Identify which cell holds the provided text, then report its [X, Y] central coordinate. 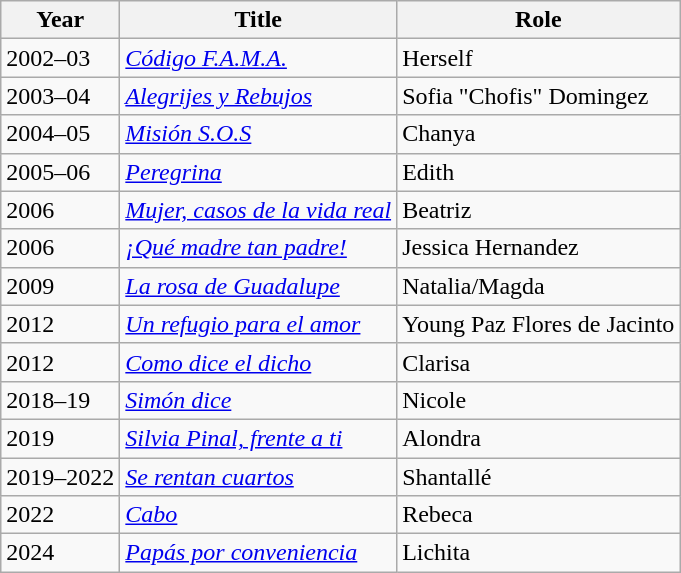
Mujer, casos de la vida real [258, 210]
2019 [60, 438]
Herself [538, 58]
Role [538, 20]
Natalia/Magda [538, 286]
Cabo [258, 515]
Peregrina [258, 172]
Se rentan cuartos [258, 477]
Misión S.O.S [258, 134]
Código F.A.M.A. [258, 58]
Beatriz [538, 210]
Year [60, 20]
Lichita [538, 553]
Alondra [538, 438]
Chanya [538, 134]
2018–19 [60, 400]
Papás por conveniencia [258, 553]
2022 [60, 515]
2009 [60, 286]
Silvia Pinal, frente a ti [258, 438]
La rosa de Guadalupe [258, 286]
Alegrijes y Rebujos [258, 96]
Title [258, 20]
Simón dice [258, 400]
Un refugio para el amor [258, 324]
2004–05 [60, 134]
Young Paz Flores de Jacinto [538, 324]
2002–03 [60, 58]
¡Qué madre tan padre! [258, 248]
2019–2022 [60, 477]
2024 [60, 553]
2005–06 [60, 172]
Rebeca [538, 515]
Como dice el dicho [258, 362]
Sofia "Chofis" Domingez [538, 96]
Clarisa [538, 362]
Jessica Hernandez [538, 248]
2003–04 [60, 96]
Edith [538, 172]
Nicole [538, 400]
Shantallé [538, 477]
